Find where the given text appears and provide that cell's center as [x, y] coordinate. 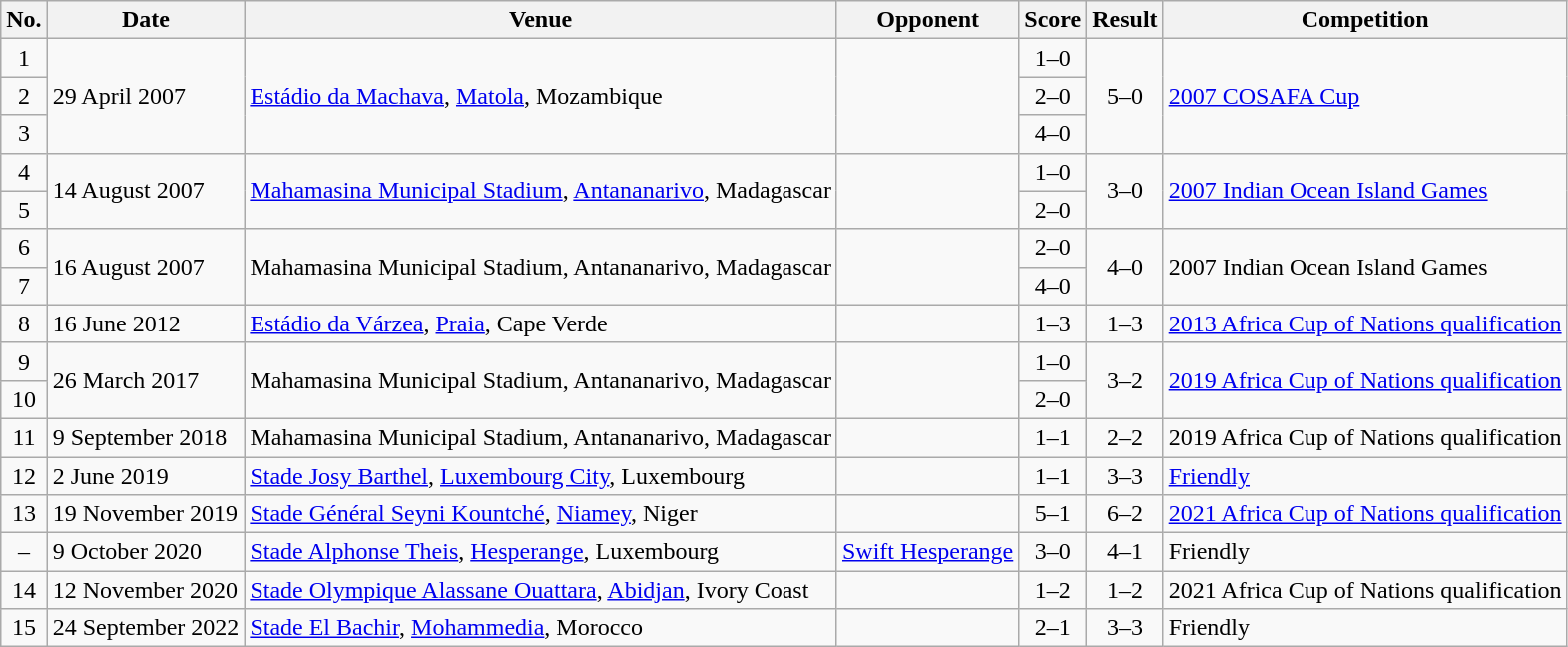
11 [24, 437]
2007 COSAFA Cup [1365, 96]
2 June 2019 [146, 476]
2–1 [1053, 628]
7 [24, 286]
Stade Josy Barthel, Luxembourg City, Luxembourg [541, 476]
2013 Africa Cup of Nations qualification [1365, 323]
8 [24, 323]
Estádio da Machava, Matola, Mozambique [541, 96]
Swift Hesperange [927, 552]
5 [24, 210]
4 [24, 172]
3–2 [1125, 380]
15 [24, 628]
Stade Général Seyni Kountché, Niamey, Niger [541, 514]
16 August 2007 [146, 267]
12 November 2020 [146, 590]
4–1 [1125, 552]
5–1 [1053, 514]
Date [146, 20]
Result [1125, 20]
2–2 [1125, 437]
9 October 2020 [146, 552]
– [24, 552]
16 June 2012 [146, 323]
2 [24, 96]
9 September 2018 [146, 437]
Stade El Bachir, Mohammedia, Morocco [541, 628]
5–0 [1125, 96]
10 [24, 399]
No. [24, 20]
14 August 2007 [146, 191]
Venue [541, 20]
Score [1053, 20]
13 [24, 514]
12 [24, 476]
9 [24, 361]
26 March 2017 [146, 380]
19 November 2019 [146, 514]
3 [24, 134]
6–2 [1125, 514]
6 [24, 248]
14 [24, 590]
Estádio da Várzea, Praia, Cape Verde [541, 323]
24 September 2022 [146, 628]
29 April 2007 [146, 96]
1 [24, 58]
Opponent [927, 20]
Stade Alphonse Theis, Hesperange, Luxembourg [541, 552]
Competition [1365, 20]
Stade Olympique Alassane Ouattara, Abidjan, Ivory Coast [541, 590]
